Extract the (x, y) coordinate from the center of the cell holding the provided text.  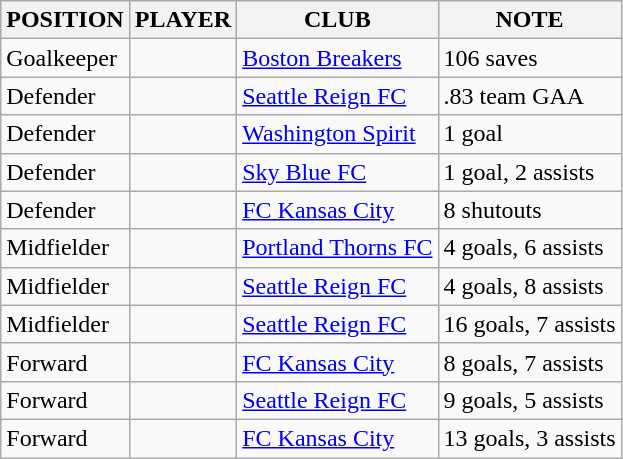
CLUB (338, 20)
1 goal (530, 134)
POSITION (65, 20)
4 goals, 8 assists (530, 286)
PLAYER (183, 20)
1 goal, 2 assists (530, 172)
Portland Thorns FC (338, 248)
8 shutouts (530, 210)
9 goals, 5 assists (530, 400)
Boston Breakers (338, 58)
NOTE (530, 20)
4 goals, 6 assists (530, 248)
13 goals, 3 assists (530, 438)
.83 team GAA (530, 96)
8 goals, 7 assists (530, 362)
16 goals, 7 assists (530, 324)
Sky Blue FC (338, 172)
106 saves (530, 58)
Washington Spirit (338, 134)
Goalkeeper (65, 58)
